Find where the given text appears and provide that cell's center as (x, y) coordinate. 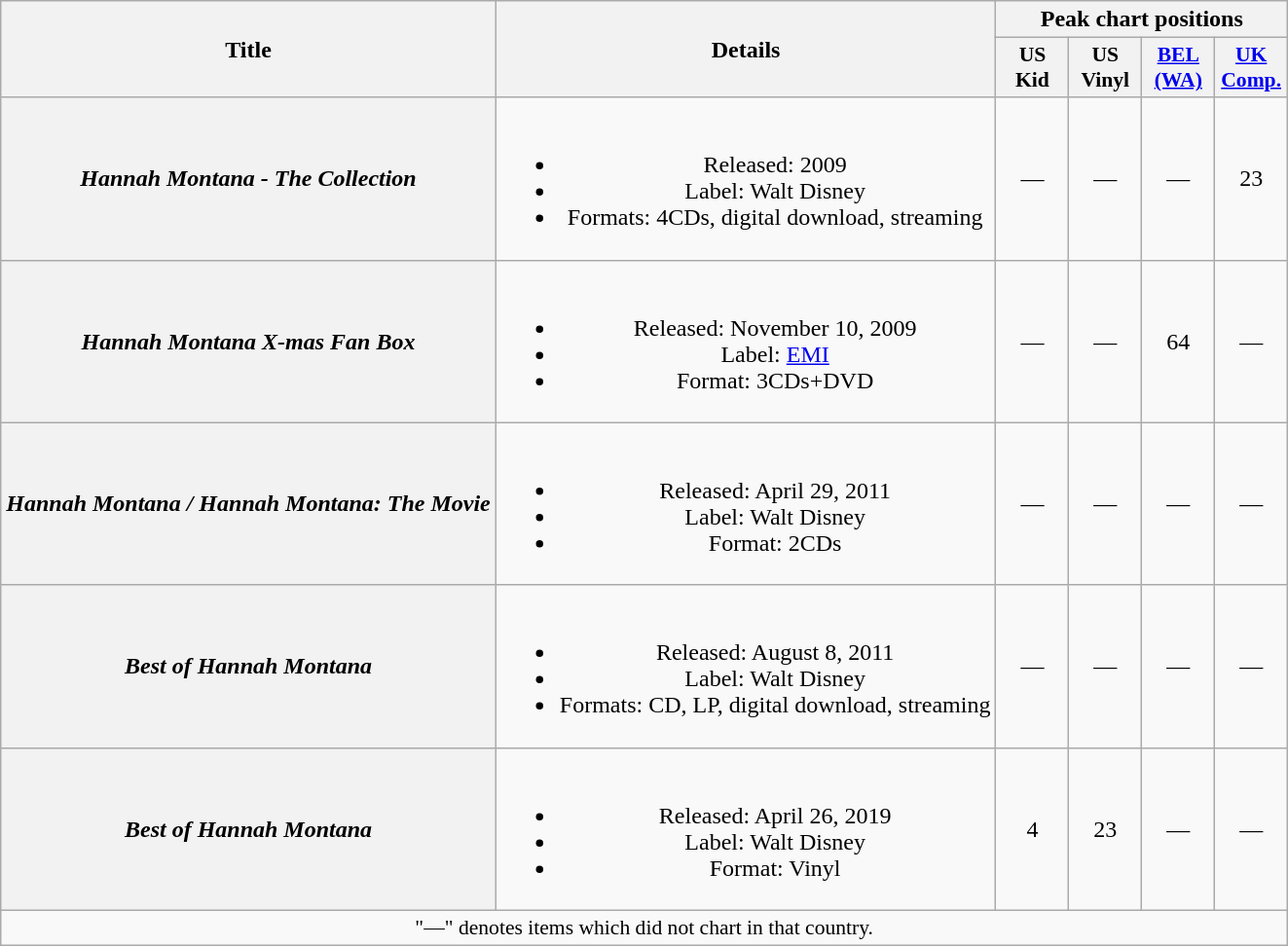
Released: April 29, 2011Label: Walt DisneyFormat: 2CDs (746, 504)
64 (1178, 341)
Hannah Montana X-mas Fan Box (249, 341)
Released: 2009Label: Walt DisneyFormats: 4CDs, digital download, streaming (746, 179)
"—" denotes items which did not chart in that country. (644, 928)
Released: November 10, 2009Label: EMIFormat: 3CDs+DVD (746, 341)
USKid (1032, 68)
BEL (WA) (1178, 68)
Released: August 8, 2011Label: Walt DisneyFormats: CD, LP, digital download, streaming (746, 666)
Peak chart positions (1142, 19)
USVinyl (1106, 68)
Hannah Montana - The Collection (249, 179)
Hannah Montana / Hannah Montana: The Movie (249, 504)
UK Comp. (1252, 68)
Title (249, 49)
Details (746, 49)
4 (1032, 829)
Released: April 26, 2019Label: Walt DisneyFormat: Vinyl (746, 829)
